Extract the [x, y] coordinate from the center of the cell holding the provided text.  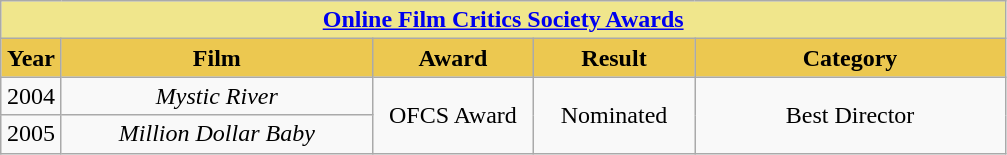
Film [216, 58]
Best Director [850, 115]
Nominated [614, 115]
OFCS Award [452, 115]
Mystic River [216, 96]
Category [850, 58]
2005 [32, 134]
Year [32, 58]
Online Film Critics Society Awards [504, 20]
Result [614, 58]
2004 [32, 96]
Award [452, 58]
Million Dollar Baby [216, 134]
